Scan for the cell matching the given text and deliver its [x, y] coordinate at center. 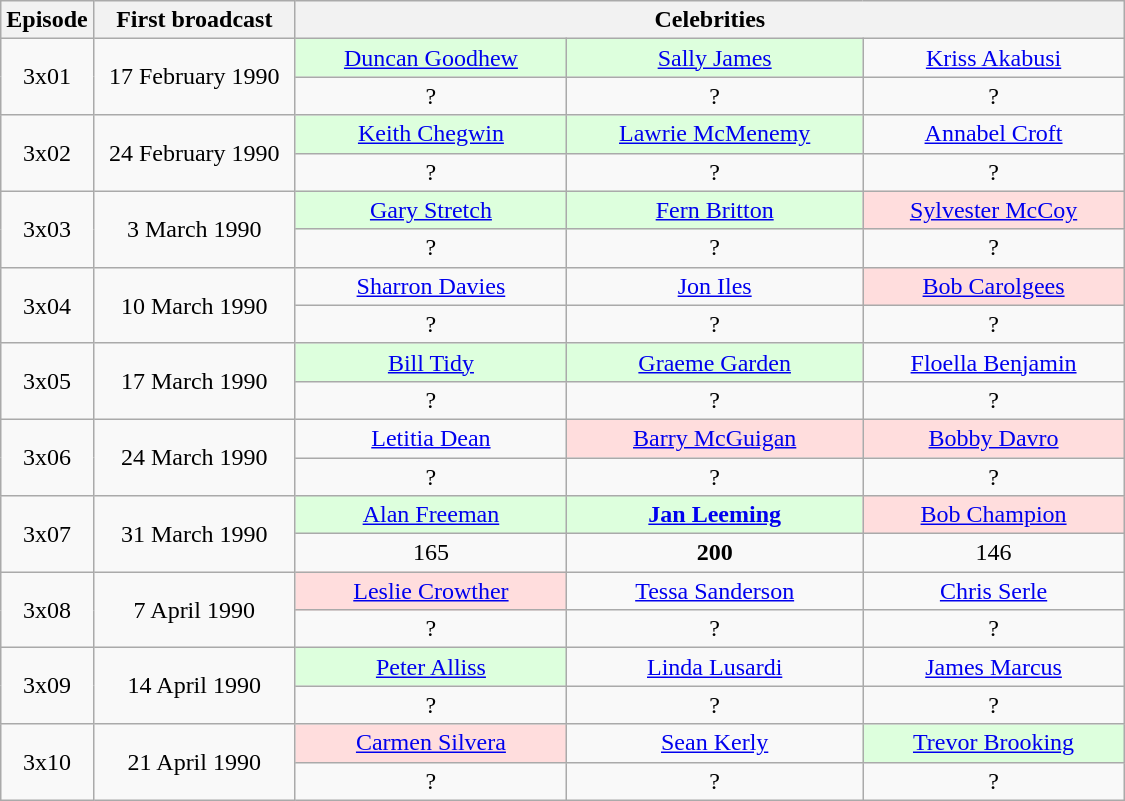
Episode [47, 20]
17 March 1990 [194, 381]
165 [430, 553]
Lawrie McMenemy [714, 134]
Tessa Sanderson [714, 591]
Alan Freeman [430, 515]
Fern Britton [714, 210]
Jan Leeming [714, 515]
7 April 1990 [194, 610]
Jon Iles [714, 286]
Gary Stretch [430, 210]
Sean Kerly [714, 743]
Barry McGuigan [714, 438]
3x01 [47, 77]
Sally James [714, 58]
Carmen Silvera [430, 743]
Kriss Akabusi [994, 58]
Sharron Davies [430, 286]
3x02 [47, 153]
3x10 [47, 762]
James Marcus [994, 667]
Chris Serle [994, 591]
Bobby Davro [994, 438]
3 March 1990 [194, 229]
3x05 [47, 381]
24 March 1990 [194, 457]
Peter Alliss [430, 667]
3x09 [47, 686]
Floella Benjamin [994, 362]
17 February 1990 [194, 77]
10 March 1990 [194, 305]
14 April 1990 [194, 686]
Annabel Croft [994, 134]
Letitia Dean [430, 438]
Graeme Garden [714, 362]
31 March 1990 [194, 534]
24 February 1990 [194, 153]
Duncan Goodhew [430, 58]
3x08 [47, 610]
Leslie Crowther [430, 591]
Bob Champion [994, 515]
3x07 [47, 534]
3x03 [47, 229]
21 April 1990 [194, 762]
Bill Tidy [430, 362]
146 [994, 553]
First broadcast [194, 20]
3x06 [47, 457]
Trevor Brooking [994, 743]
Keith Chegwin [430, 134]
3x04 [47, 305]
200 [714, 553]
Linda Lusardi [714, 667]
Celebrities [710, 20]
Bob Carolgees [994, 286]
Sylvester McCoy [994, 210]
